Return [x, y] of the center of cell containing provided text 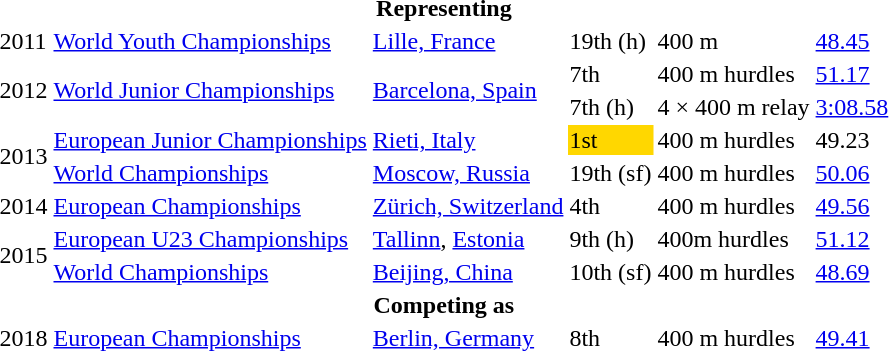
1st [610, 140]
Rieti, Italy [468, 140]
Tallinn, Estonia [468, 239]
400m hurdles [734, 239]
9th (h) [610, 239]
European Junior Championships [210, 140]
Beijing, China [468, 272]
7th [610, 74]
European U23 Championships [210, 239]
World Youth Championships [210, 41]
Zürich, Switzerland [468, 206]
Moscow, Russia [468, 173]
10th (sf) [610, 272]
European Championships [210, 206]
Barcelona, Spain [468, 90]
19th (h) [610, 41]
4 × 400 m relay [734, 107]
4th [610, 206]
World Junior Championships [210, 90]
7th (h) [610, 107]
400 m [734, 41]
Lille, France [468, 41]
19th (sf) [610, 173]
